Return the (X, Y) coordinate for the center point of the cell that contains the specified text.  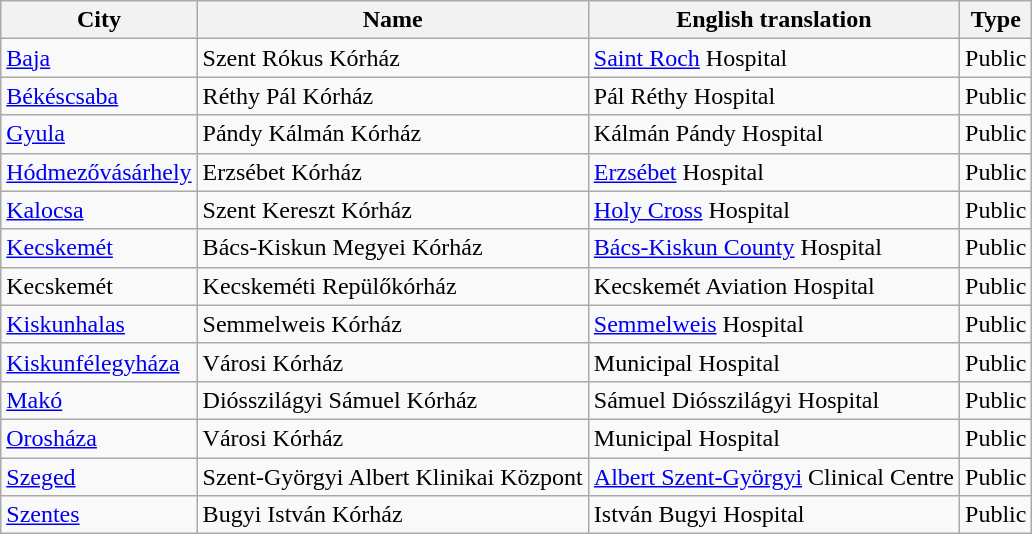
Albert Szent-Györgyi Clinical Centre (774, 477)
Békéscsaba (99, 96)
Orosháza (99, 438)
Szent-Györgyi Albert Klinikai Központ (392, 477)
Name (392, 20)
Sámuel Diósszilágyi Hospital (774, 400)
Hódmezővásárhely (99, 172)
Pándy Kálmán Kórház (392, 134)
Kiskunfélegyháza (99, 362)
Szent Rókus Kórház (392, 58)
Baja (99, 58)
Type (996, 20)
Szentes (99, 515)
István Bugyi Hospital (774, 515)
Semmelweis Kórház (392, 324)
Szent Kereszt Kórház (392, 210)
Kecskemét Aviation Hospital (774, 286)
Bugyi István Kórház (392, 515)
Holy Cross Hospital (774, 210)
Réthy Pál Kórház (392, 96)
Kálmán Pándy Hospital (774, 134)
Kalocsa (99, 210)
Gyula (99, 134)
Semmelweis Hospital (774, 324)
Diósszilágyi Sámuel Kórház (392, 400)
Pál Réthy Hospital (774, 96)
Erzsébet Kórház (392, 172)
Kiskunhalas (99, 324)
Bács-Kiskun County Hospital (774, 248)
Kecskeméti Repülőkórház (392, 286)
Szeged (99, 477)
Bács-Kiskun Megyei Kórház (392, 248)
Saint Roch Hospital (774, 58)
Makó (99, 400)
City (99, 20)
English translation (774, 20)
Erzsébet Hospital (774, 172)
